Capture the cell that displays the provided text and extract its (X, Y) central coordinate. 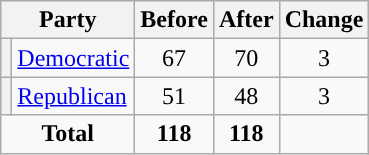
67 (174, 58)
After (246, 20)
Before (174, 20)
Total (68, 134)
48 (246, 96)
Democratic (74, 58)
Change (324, 20)
51 (174, 96)
Party (68, 20)
70 (246, 58)
Republican (74, 96)
